Detect which cell encompasses the target text, then output its (x, y) center coordinate. 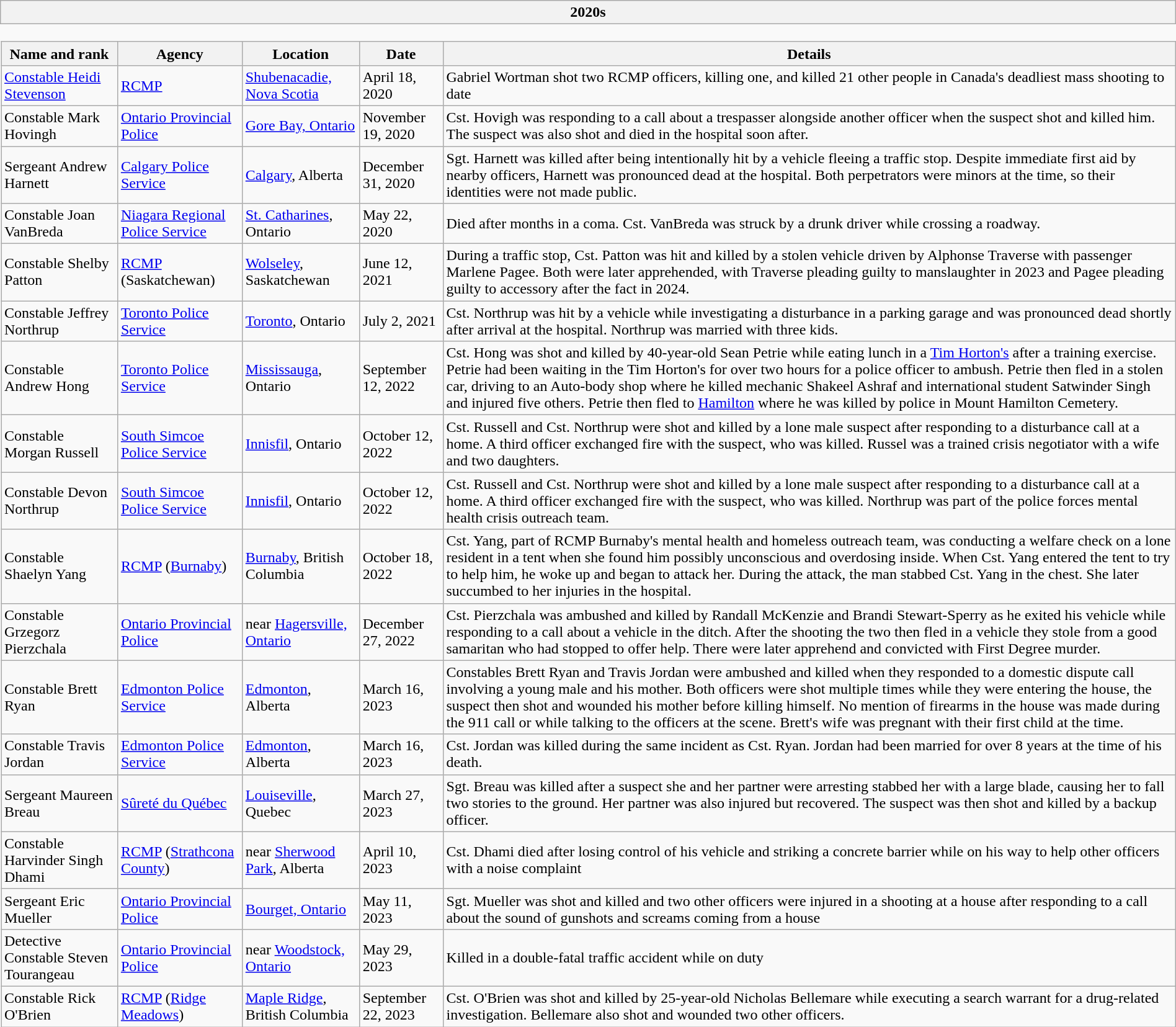
Constable Shaelyn Yang (60, 566)
June 12, 2021 (401, 272)
Constable Morgan Russell (60, 444)
Detective Constable Steven Tourangeau (60, 957)
near Sherwood Park, Alberta (300, 860)
Constable Rick O'Brien (60, 1007)
December 27, 2022 (401, 632)
RCMP (180, 86)
December 31, 2020 (401, 175)
Constable Mark Hovingh (60, 125)
Killed in a double-fatal traffic accident while on duty (809, 957)
Constable Brett Ryan (60, 697)
Constable Devon Northrup (60, 501)
November 19, 2020 (401, 125)
Mississauga, Ontario (300, 379)
Sûreté du Québec (180, 803)
April 18, 2020 (401, 86)
Constable Harvinder Singh Dhami (60, 860)
Burnaby, British Columbia (300, 566)
May 29, 2023 (401, 957)
Gabriel Wortman shot two RCMP officers, killing one, and killed 21 other people in Canada's deadliest mass shooting to date (809, 86)
RCMP (Burnaby) (180, 566)
April 10, 2023 (401, 860)
Toronto, Ontario (300, 321)
Sergeant Eric Mueller (60, 908)
Name and rank (60, 53)
Constable Grzegorz Pierzchala (60, 632)
Date (401, 53)
October 18, 2022 (401, 566)
Sergeant Andrew Harnett (60, 175)
Constable Shelby Patton (60, 272)
Cst. Dhami died after losing control of his vehicle and striking a concrete barrier while on his way to help other officers with a noise complaint (809, 860)
May 22, 2020 (401, 223)
RCMP (Saskatchewan) (180, 272)
Sergeant Maureen Breau (60, 803)
Bourget, Ontario (300, 908)
September 12, 2022 (401, 379)
March 27, 2023 (401, 803)
Agency (180, 53)
Maple Ridge, British Columbia (300, 1007)
Died after months in a coma. Cst. VanBreda was struck by a drunk driver while crossing a roadway. (809, 223)
Calgary, Alberta (300, 175)
RCMP (Ridge Meadows) (180, 1007)
Constable Travis Jordan (60, 755)
Constable Andrew Hong (60, 379)
September 22, 2023 (401, 1007)
Louiseville, Quebec (300, 803)
Gore Bay, Ontario (300, 125)
St. Catharines, Ontario (300, 223)
Details (809, 53)
Constable Jeffrey Northrup (60, 321)
2020s (588, 12)
Calgary Police Service (180, 175)
Niagara Regional Police Service (180, 223)
Shubenacadie, Nova Scotia (300, 86)
Constable Heidi Stevenson (60, 86)
RCMP (Strathcona County) (180, 860)
Constable Joan VanBreda (60, 223)
near Hagersville, Ontario (300, 632)
July 2, 2021 (401, 321)
Cst. Jordan was killed during the same incident as Cst. Ryan. Jordan had been married for over 8 years at the time of his death. (809, 755)
near Woodstock, Ontario (300, 957)
Wolseley, Saskatchewan (300, 272)
May 11, 2023 (401, 908)
Location (300, 53)
